Find where the given text appears and provide that cell's center as (x, y) coordinate. 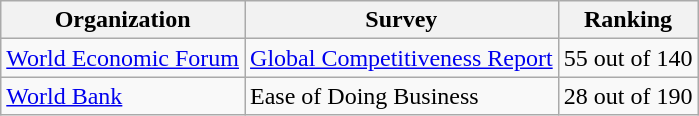
Organization (123, 20)
World Economic Forum (123, 58)
Survey (402, 20)
World Bank (123, 96)
Ranking (628, 20)
55 out of 140 (628, 58)
Ease of Doing Business (402, 96)
28 out of 190 (628, 96)
Global Competitiveness Report (402, 58)
